Identify which cell holds the provided text, then report its (x, y) central coordinate. 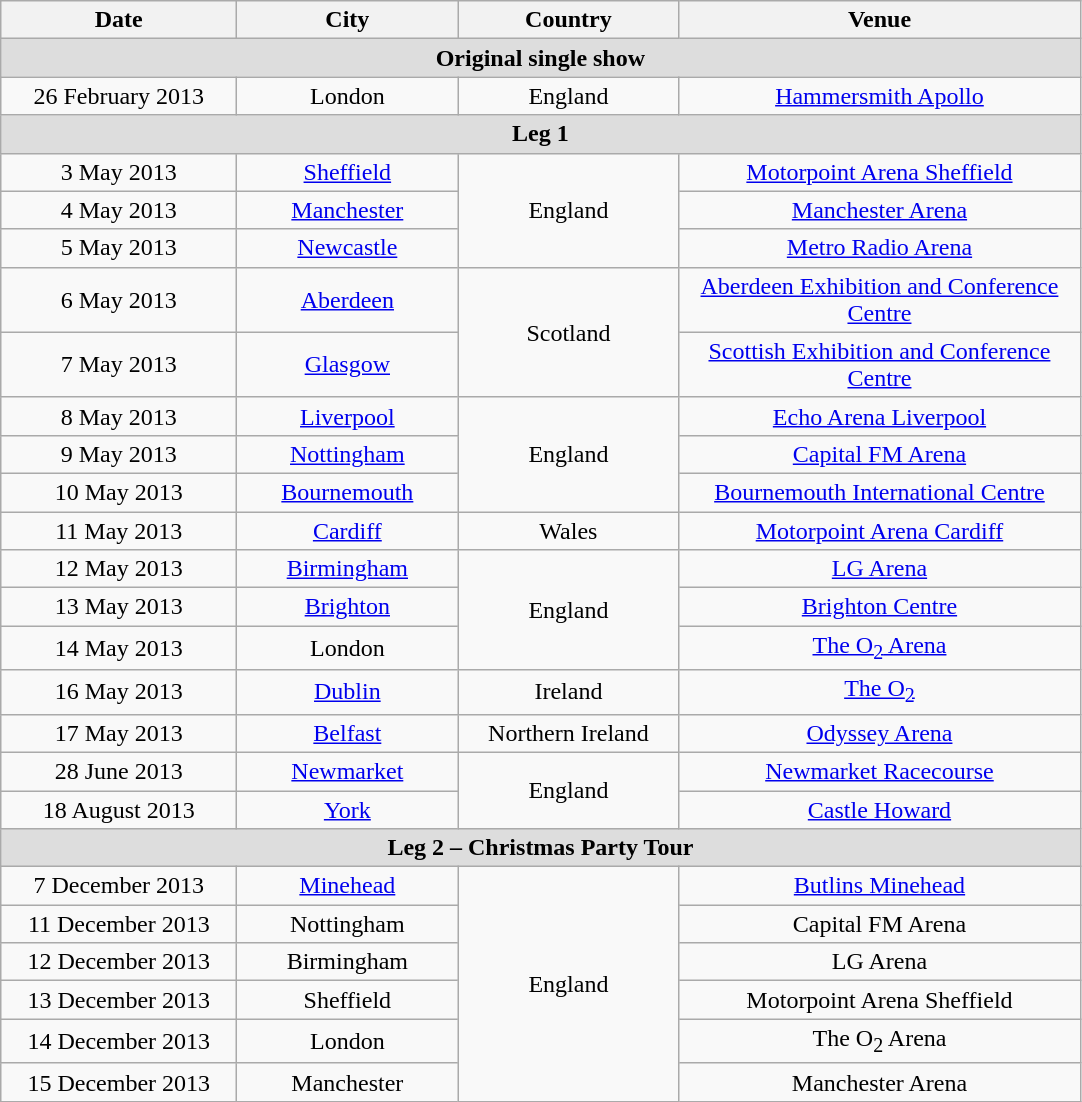
Newmarket Racecourse (880, 771)
Butlins Minehead (880, 886)
Liverpool (348, 416)
28 June 2013 (119, 771)
26 February 2013 (119, 96)
Bournemouth International Centre (880, 492)
6 May 2013 (119, 300)
17 May 2013 (119, 733)
Aberdeen (348, 300)
Newcastle (348, 248)
Odyssey Arena (880, 733)
13 December 2013 (119, 1000)
3 May 2013 (119, 172)
14 December 2013 (119, 1041)
Hammersmith Apollo (880, 96)
11 May 2013 (119, 531)
York (348, 809)
Scottish Exhibition and Conference Centre (880, 364)
10 May 2013 (119, 492)
Bournemouth (348, 492)
Leg 2 – Christmas Party Tour (540, 848)
13 May 2013 (119, 607)
Venue (880, 20)
12 December 2013 (119, 962)
Glasgow (348, 364)
9 May 2013 (119, 454)
Country (568, 20)
Scotland (568, 332)
Brighton Centre (880, 607)
Motorpoint Arena Cardiff (880, 531)
11 December 2013 (119, 924)
Newmarket (348, 771)
Northern Ireland (568, 733)
Date (119, 20)
Echo Arena Liverpool (880, 416)
Wales (568, 531)
Leg 1 (540, 134)
18 August 2013 (119, 809)
Minehead (348, 886)
The O2 (880, 692)
15 December 2013 (119, 1082)
Belfast (348, 733)
City (348, 20)
12 May 2013 (119, 569)
4 May 2013 (119, 210)
5 May 2013 (119, 248)
Cardiff (348, 531)
8 May 2013 (119, 416)
Ireland (568, 692)
16 May 2013 (119, 692)
Castle Howard (880, 809)
7 December 2013 (119, 886)
Metro Radio Arena (880, 248)
7 May 2013 (119, 364)
14 May 2013 (119, 648)
Dublin (348, 692)
Aberdeen Exhibition and Conference Centre (880, 300)
Original single show (540, 58)
Brighton (348, 607)
